Detect which cell encompasses the target text, then output its (X, Y) center coordinate. 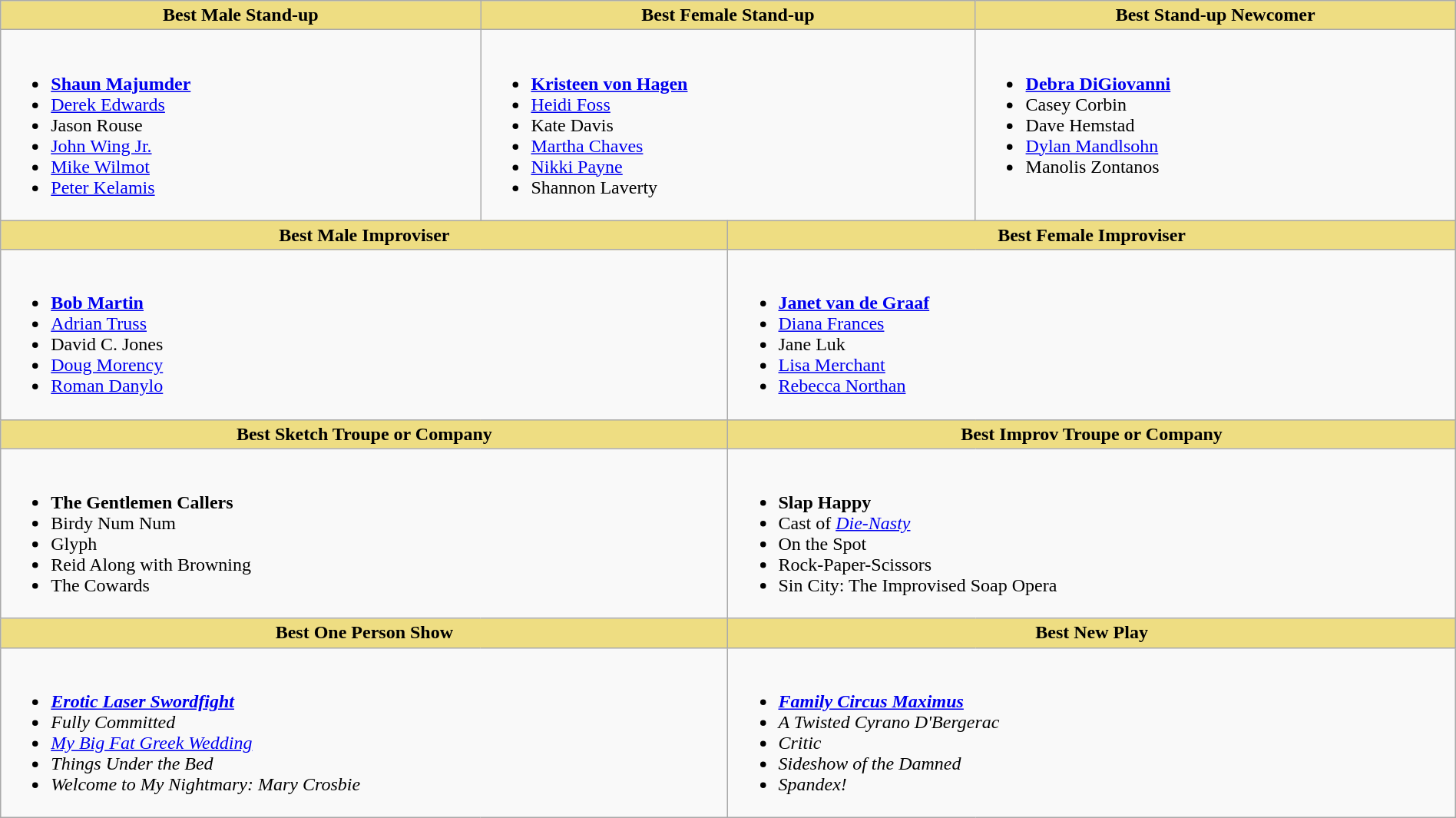
Slap HappyCast of Die-NastyOn the SpotRock-Paper-ScissorsSin City: The Improvised Soap Opera (1092, 533)
Best Sketch Troupe or Company (364, 434)
The Gentlemen CallersBirdy Num NumGlyphReid Along with BrowningThe Cowards (364, 533)
Best Female Improviser (1092, 235)
Best Female Stand-up (728, 15)
Debra DiGiovanniCasey CorbinDave HemstadDylan MandlsohnManolis Zontanos (1215, 125)
Family Circus MaximusA Twisted Cyrano D'BergeracCriticSideshow of the DamnedSpandex! (1092, 733)
Best Male Stand-up (241, 15)
Janet van de GraafDiana FrancesJane LukLisa MerchantRebecca Northan (1092, 335)
Best Improv Troupe or Company (1092, 434)
Kristeen von HagenHeidi FossKate DavisMartha ChavesNikki PayneShannon Laverty (728, 125)
Best Stand-up Newcomer (1215, 15)
Best Male Improviser (364, 235)
Bob MartinAdrian TrussDavid C. JonesDoug MorencyRoman Danylo (364, 335)
Best One Person Show (364, 633)
Best New Play (1092, 633)
Shaun MajumderDerek EdwardsJason RouseJohn Wing Jr.Mike WilmotPeter Kelamis (241, 125)
Erotic Laser SwordfightFully CommittedMy Big Fat Greek WeddingThings Under the BedWelcome to My Nightmary: Mary Crosbie (364, 733)
